Output the (x, y) coordinate of the center of the cell containing the given text.  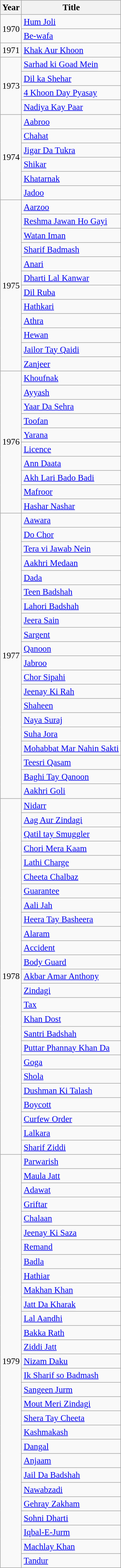
Hathkari (72, 307)
Shera Tay Cheeta (72, 1418)
Nizam Daku (72, 1361)
Khak Aur Khoon (72, 50)
Mafroor (72, 492)
Teesri Qasam (72, 763)
Jeera Sain (72, 620)
Makhan Khan (72, 1290)
Guarantee (72, 891)
Aakhri Goli (72, 791)
Jailor Tay Qaidi (72, 349)
Maula Jatt (72, 1176)
Tandur (72, 1561)
Baghi Tay Qanoon (72, 777)
Shaheen (72, 706)
Dangal (72, 1447)
Be-wafa (72, 36)
Aawara (72, 520)
Lahori Badshah (72, 606)
Remand (72, 1247)
Licence (72, 449)
Teen Badshah (72, 592)
Iqbal-E-Jurm (72, 1532)
Ayyash (72, 392)
Dada (72, 578)
Cheeta Chalbaz (72, 877)
Jeenay Ki Saza (72, 1233)
Ik Sharif so Badmash (72, 1375)
Hathiar (72, 1276)
Do Chor (72, 535)
1975 (11, 285)
Year (11, 8)
Jatt Da Kharak (72, 1304)
Hum Joli (72, 22)
Heera Tay Basheera (72, 919)
Watan Iman (72, 235)
Hashar Nashar (72, 506)
Yarana (72, 435)
Reshma Jawan Ho Gayi (72, 221)
Shola (72, 1076)
Athra (72, 321)
Kashmakash (72, 1432)
Lalkara (72, 1133)
Aabroo (72, 122)
1973 (11, 86)
Chori Mera Kaam (72, 848)
Naya Suraj (72, 720)
Accident (72, 948)
1979 (11, 1361)
Nadiya Kay Paar (72, 107)
Toofan (72, 421)
Chalaan (72, 1219)
Zanjeer (72, 364)
Puttar Phannay Khan Da (72, 1048)
Khoufnak (72, 378)
Yaar Da Sehra (72, 407)
Ann Daata (72, 464)
1978 (11, 976)
Alaram (72, 934)
Hewan (72, 335)
Badla (72, 1261)
Bakka Rath (72, 1333)
Griftar (72, 1205)
Adawat (72, 1190)
Curfew Order (72, 1119)
Boycott (72, 1105)
Sohni Dharti (72, 1518)
Body Guard (72, 962)
Lathi Charge (72, 863)
Sarhad ki Goad Mein (72, 64)
Tax (72, 1005)
Jadoo (72, 193)
Nidarr (72, 805)
Suha Jora (72, 734)
Chor Sipahi (72, 677)
1971 (11, 50)
Parwarish (72, 1162)
Qatil tay Smuggler (72, 834)
Jabroo (72, 663)
Qanoon (72, 649)
Sargent (72, 634)
1970 (11, 29)
Zindagi (72, 991)
Chahat (72, 136)
Dharti Lal Kanwar (72, 278)
Mout Meri Zindagi (72, 1404)
Akbar Amar Anthony (72, 976)
Dil ka Shehar (72, 79)
Khan Dost (72, 1019)
Goga (72, 1062)
Sharif Ziddi (72, 1147)
Dil Ruba (72, 293)
4 Khoon Day Pyasay (72, 93)
1976 (11, 442)
Sangeen Jurm (72, 1390)
Ziddi Jatt (72, 1347)
Santri Badshah (72, 1034)
Machlay Khan (72, 1546)
Khatarnak (72, 179)
Title (72, 8)
Anari (72, 264)
Aali Jah (72, 905)
Jigar Da Tukra (72, 150)
1977 (11, 656)
Nawabzadi (72, 1490)
Lal Aandhi (72, 1319)
Aakhri Medaan (72, 563)
Aag Aur Zindagi (72, 820)
Tera vi Jawab Nein (72, 549)
Shikar (72, 164)
Akh Lari Bado Badi (72, 478)
Gehray Zakham (72, 1504)
Aarzoo (72, 207)
Sharif Badmash (72, 250)
Jeenay Ki Rah (72, 691)
Anjaam (72, 1461)
Dushman Ki Talash (72, 1090)
1974 (11, 157)
Jail Da Badshah (72, 1475)
Mohabbat Mar Nahin Sakti (72, 749)
